Detect which cell encompasses the target text, then output its (X, Y) center coordinate. 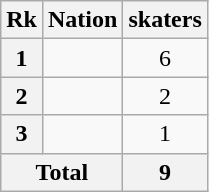
Total (62, 172)
6 (165, 58)
Rk (22, 20)
3 (22, 134)
9 (165, 172)
Nation (82, 20)
skaters (165, 20)
